Capture the cell that displays the provided text and extract its (X, Y) central coordinate. 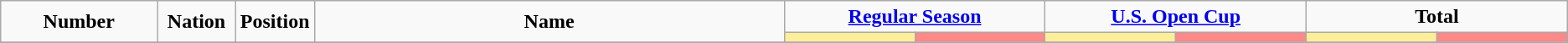
Number (79, 22)
Regular Season (915, 17)
Position (275, 22)
Total (1437, 17)
Nation (197, 22)
Name (549, 22)
U.S. Open Cup (1176, 17)
